Detect which cell encompasses the target text, then output its (X, Y) center coordinate. 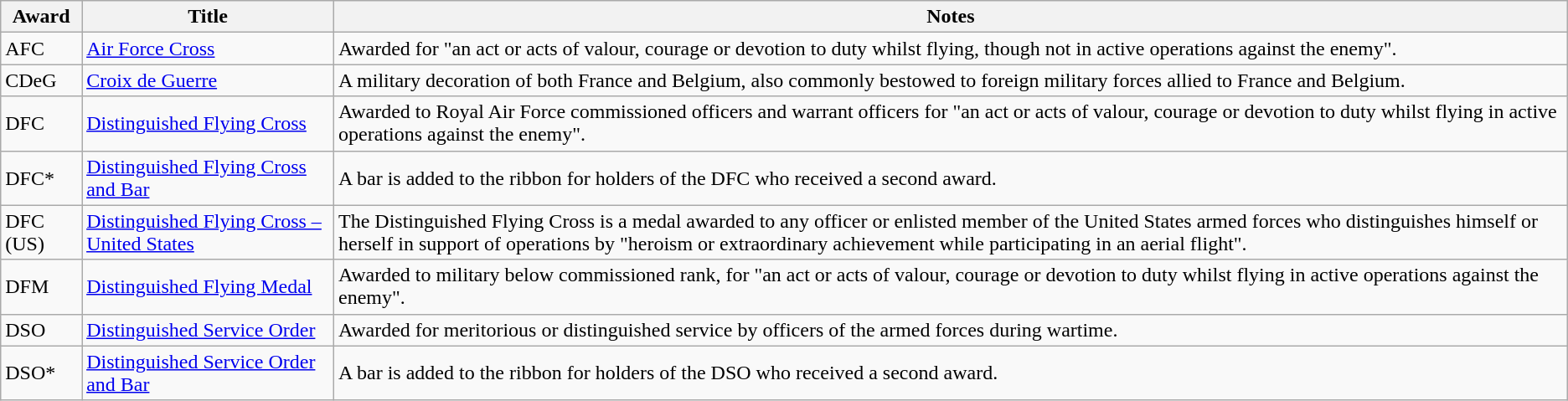
DFC* (42, 177)
Distinguished Service Order (208, 330)
Croix de Guerre (208, 80)
Notes (952, 17)
Awarded for "an act or acts of valour, courage or devotion to duty whilst flying, though not in active operations against the enemy". (952, 49)
A bar is added to the ribbon for holders of the DFC who received a second award. (952, 177)
DFC (US) (42, 233)
DFC (42, 124)
CDeG (42, 80)
A military decoration of both France and Belgium, also commonly bestowed to foreign military forces allied to France and Belgium. (952, 80)
Awarded for meritorious or distinguished service by officers of the armed forces during wartime. (952, 330)
DFM (42, 286)
Distinguished Service Order and Bar (208, 373)
Distinguished Flying Cross – United States (208, 233)
Air Force Cross (208, 49)
Award (42, 17)
DSO (42, 330)
Distinguished Flying Cross (208, 124)
A bar is added to the ribbon for holders of the DSO who received a second award. (952, 373)
Title (208, 17)
AFC (42, 49)
Distinguished Flying Cross and Bar (208, 177)
Distinguished Flying Medal (208, 286)
DSO* (42, 373)
